Search for the cell housing the specified text and yield its (X, Y) center coordinate. 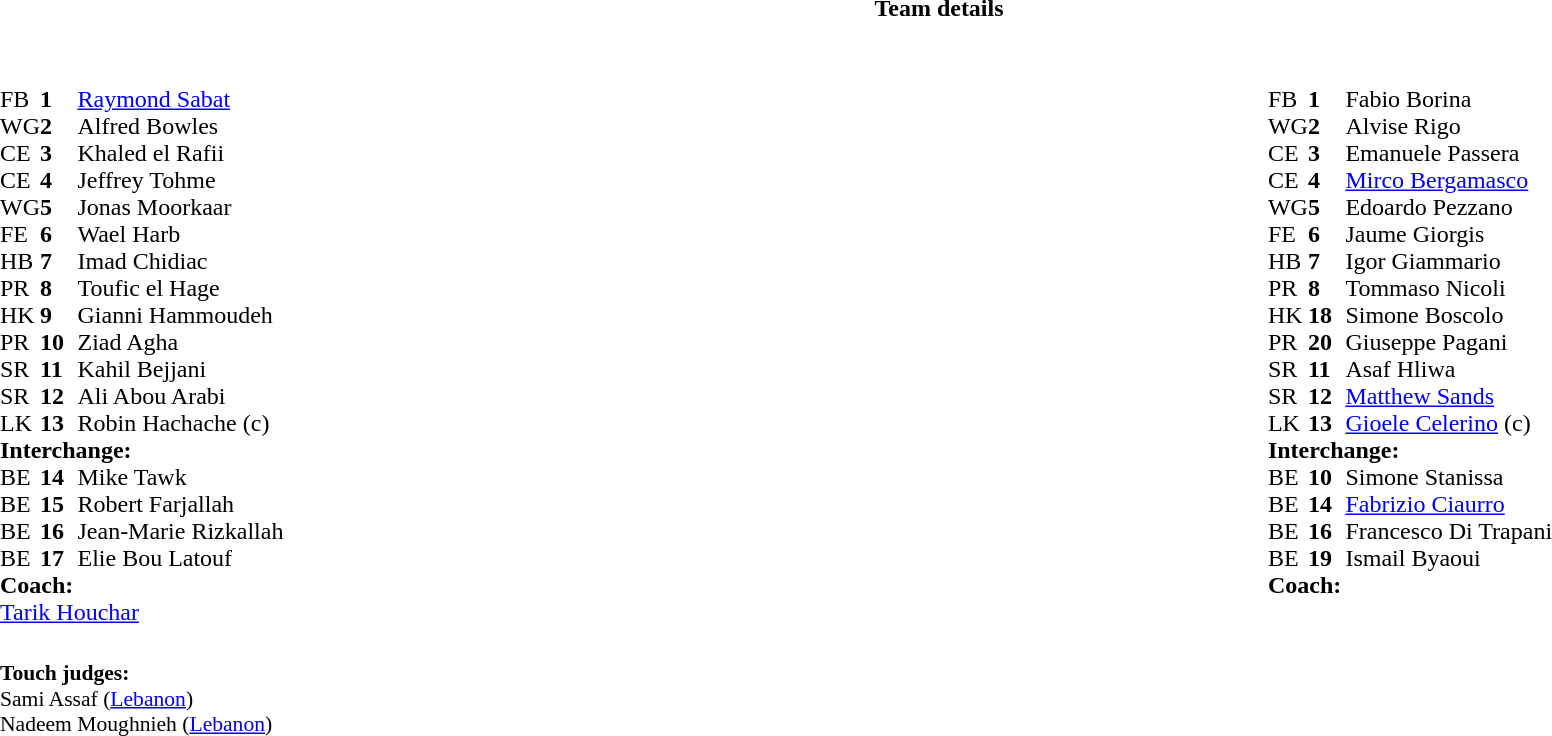
Alfred Bowles (180, 126)
Fabio Borina (1448, 100)
Gioele Celerino (c) (1448, 424)
Fabrizio Ciaurro (1448, 504)
Jonas Moorkaar (180, 208)
Raymond Sabat (180, 100)
Toufic el Hage (180, 288)
Robin Hachache (c) (180, 424)
Wael Harb (180, 234)
Emanuele Passera (1448, 154)
Elie Bou Latouf (180, 558)
Igor Giammario (1448, 262)
Tommaso Nicoli (1448, 288)
15 (59, 504)
Ali Abou Arabi (180, 396)
Imad Chidiac (180, 262)
Gianni Hammoudeh (180, 316)
17 (59, 558)
Ismail Byaoui (1448, 558)
19 (1327, 558)
Alvise Rigo (1448, 126)
Tarik Houchar (142, 612)
Mike Tawk (180, 478)
20 (1327, 342)
Jean-Marie Rizkallah (180, 532)
Khaled el Rafii (180, 154)
Edoardo Pezzano (1448, 208)
Mirco Bergamasco (1448, 180)
Robert Farjallah (180, 504)
Asaf Hliwa (1448, 370)
Francesco Di Trapani (1448, 532)
Jaume Giorgis (1448, 234)
Simone Stanissa (1448, 478)
Jeffrey Tohme (180, 180)
Simone Boscolo (1448, 316)
Kahil Bejjani (180, 370)
9 (59, 316)
Matthew Sands (1448, 396)
Giuseppe Pagani (1448, 342)
18 (1327, 316)
Ziad Agha (180, 342)
